Capture the cell that displays the provided text and extract its (X, Y) central coordinate. 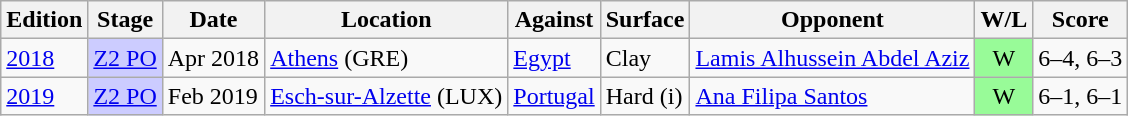
Surface (645, 20)
Clay (645, 58)
Apr 2018 (213, 58)
Lamis Alhussein Abdel Aziz (832, 58)
Date (213, 20)
Esch-sur-Alzette (LUX) (386, 96)
W/L (1004, 20)
Egypt (554, 58)
Opponent (832, 20)
2018 (44, 58)
Ana Filipa Santos (832, 96)
Location (386, 20)
Portugal (554, 96)
Hard (i) (645, 96)
Athens (GRE) (386, 58)
Feb 2019 (213, 96)
2019 (44, 96)
Score (1080, 20)
Against (554, 20)
Stage (125, 20)
6–1, 6–1 (1080, 96)
Edition (44, 20)
6–4, 6–3 (1080, 58)
